From the cell containing the given text, extract its center point as [x, y] coordinate. 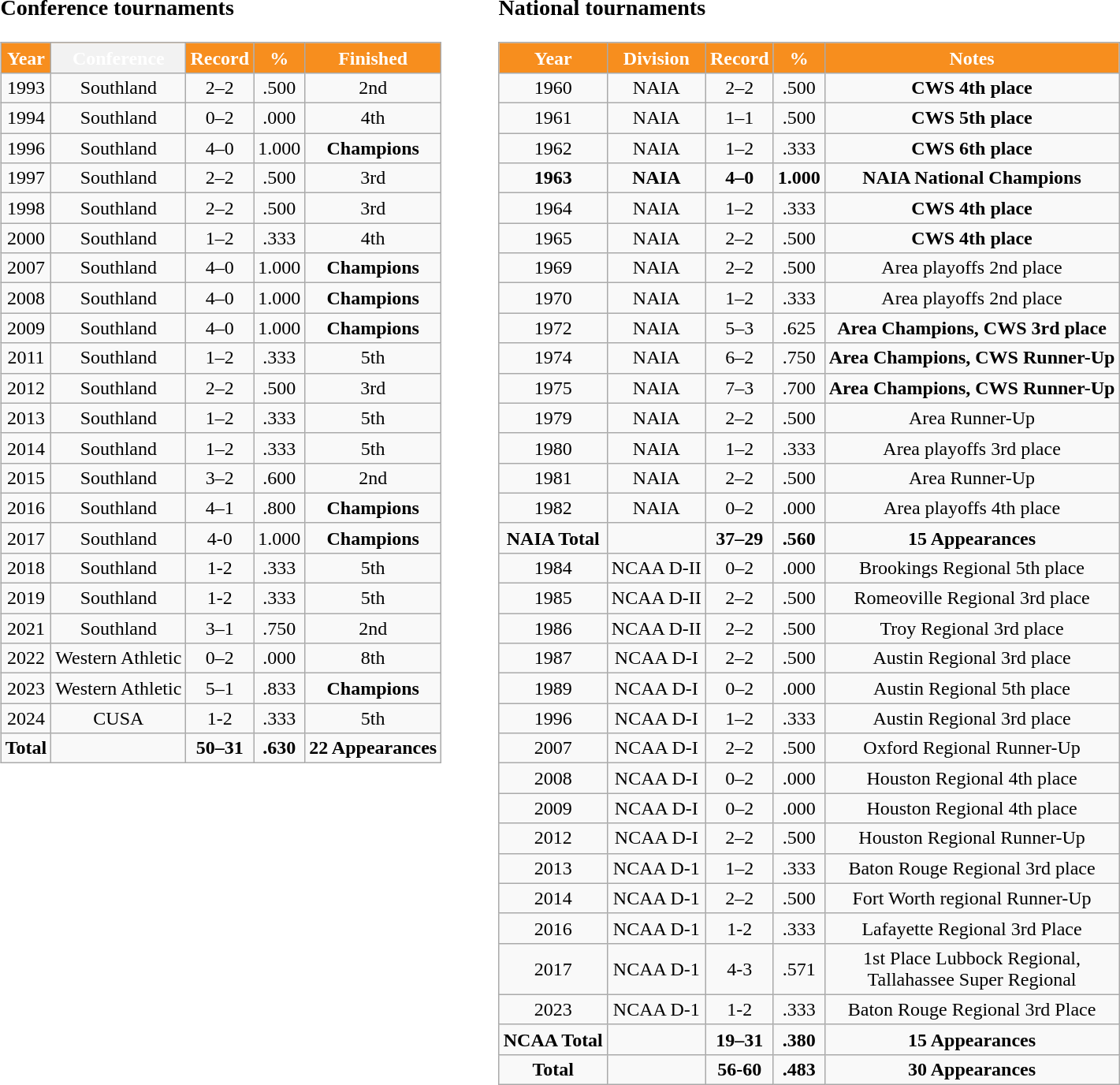
Brookings Regional 5th place [972, 568]
2024 [26, 718]
1974 [553, 358]
19–31 [739, 1039]
.800 [279, 508]
1993 [26, 88]
3–2 [220, 478]
1989 [553, 688]
.380 [799, 1039]
2000 [26, 238]
6–2 [739, 358]
4-0 [220, 538]
CWS 5th place [972, 118]
Troy Regional 3rd place [972, 628]
4-3 [739, 968]
.630 [279, 748]
3–1 [220, 628]
2021 [26, 628]
7–3 [739, 388]
.833 [279, 688]
1998 [26, 208]
1969 [553, 268]
Fort Worth regional Runner-Up [972, 898]
1994 [26, 118]
4–1 [220, 508]
1982 [553, 508]
CWS 6th place [972, 148]
Romeoville Regional 3rd place [972, 598]
1972 [553, 328]
Area playoffs 3rd place [972, 448]
NAIA National Champions [972, 178]
1987 [553, 658]
1979 [553, 418]
Baton Rouge Regional 3rd place [972, 868]
1975 [553, 388]
Austin Regional 5th place [972, 688]
5–3 [739, 328]
Area playoffs 4th place [972, 508]
37–29 [739, 538]
CUSA [118, 718]
Division [656, 58]
.625 [799, 328]
1961 [553, 118]
1970 [553, 298]
1985 [553, 598]
NAIA Total [553, 538]
1964 [553, 208]
1st Place Lubbock Regional,Tallahassee Super Regional [972, 968]
2019 [26, 598]
.600 [279, 478]
1981 [553, 478]
50–31 [220, 748]
1997 [26, 178]
22 Appearances [374, 748]
1986 [553, 628]
1–1 [739, 118]
Conference [118, 58]
Houston Regional Runner-Up [972, 838]
1962 [553, 148]
5–1 [220, 688]
Baton Rouge Regional 3rd Place [972, 1009]
.560 [799, 538]
Finished [374, 58]
56-60 [739, 1069]
1984 [553, 568]
2022 [26, 658]
1965 [553, 238]
8th [374, 658]
1980 [553, 448]
Notes [972, 58]
.483 [799, 1069]
2018 [26, 568]
.700 [799, 388]
2011 [26, 358]
1963 [553, 178]
2015 [26, 478]
Lafayette Regional 3rd Place [972, 928]
1960 [553, 88]
Area Champions, CWS 3rd place [972, 328]
30 Appearances [972, 1069]
NCAA Total [553, 1039]
.571 [799, 968]
Oxford Regional Runner-Up [972, 748]
